Return the [x, y] coordinate for the center point of the cell that contains the specified text.  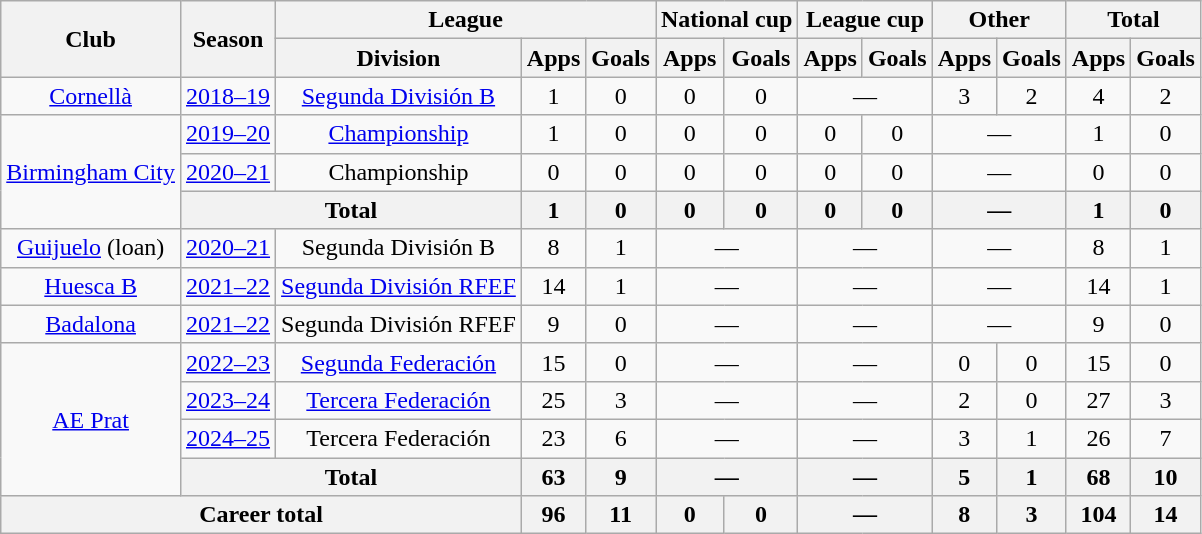
Guijuelo (loan) [91, 248]
Other [999, 20]
23 [553, 438]
7 [1166, 438]
27 [1098, 400]
96 [553, 515]
2019–20 [228, 134]
Huesca B [91, 286]
Birmingham City [91, 172]
Division [399, 58]
10 [1166, 477]
2018–19 [228, 96]
4 [1098, 96]
Season [228, 39]
68 [1098, 477]
2022–23 [228, 362]
Club [91, 39]
104 [1098, 515]
2024–25 [228, 438]
26 [1098, 438]
Cornellà [91, 96]
63 [553, 477]
League cup [865, 20]
Career total [262, 515]
25 [553, 400]
Badalona [91, 324]
5 [964, 477]
2023–24 [228, 400]
League [466, 20]
Segunda Federación [399, 362]
AE Prat [91, 419]
11 [621, 515]
National cup [727, 20]
6 [621, 438]
